Identify which cell holds the provided text, then report its (x, y) central coordinate. 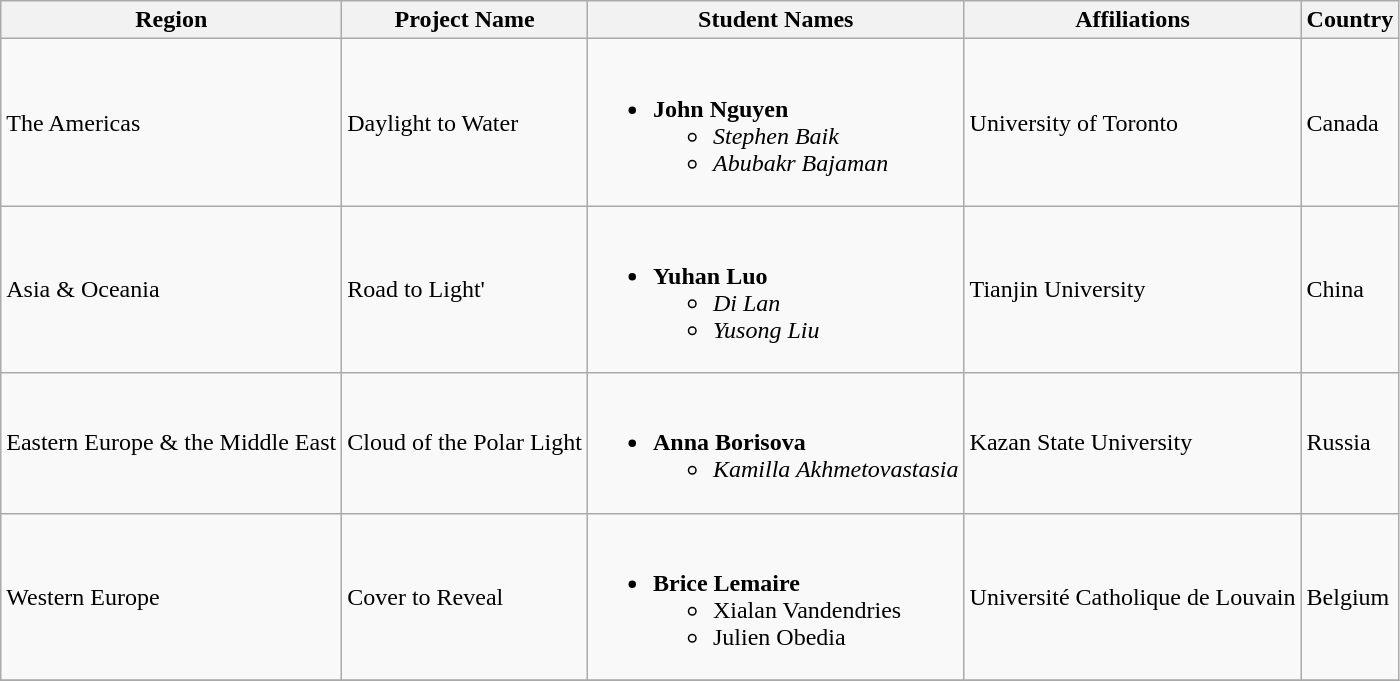
China (1350, 290)
University of Toronto (1132, 122)
Canada (1350, 122)
Université Catholique de Louvain (1132, 596)
Russia (1350, 443)
Cloud of the Polar Light (465, 443)
The Americas (172, 122)
Western Europe (172, 596)
John NguyenStephen BaikAbubakr Bajaman (776, 122)
Eastern Europe & the Middle East (172, 443)
Brice LemaireXialan VandendriesJulien Obedia (776, 596)
Project Name (465, 20)
Belgium (1350, 596)
Student Names (776, 20)
Road to Light' (465, 290)
Tianjin University (1132, 290)
Cover to Reveal (465, 596)
Kazan State University (1132, 443)
Asia & Oceania (172, 290)
Yuhan LuoDi LanYusong Liu (776, 290)
Region (172, 20)
Daylight to Water (465, 122)
Affiliations (1132, 20)
Anna BorisovaKamilla Akhmetovastasia (776, 443)
Country (1350, 20)
